For the text-containing cell, return its midpoint in (x, y) coordinate format. 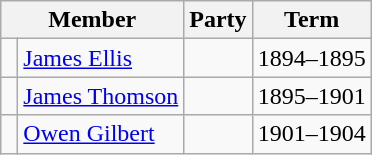
James Ellis (101, 58)
1901–1904 (312, 134)
Owen Gilbert (101, 134)
Term (312, 20)
James Thomson (101, 96)
Party (218, 20)
Member (92, 20)
1894–1895 (312, 58)
1895–1901 (312, 96)
